For the text-containing cell, return its midpoint in [x, y] coordinate format. 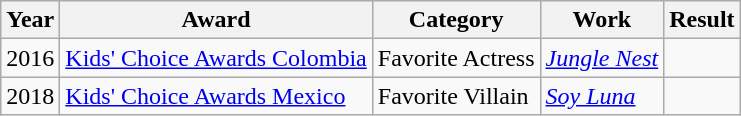
2016 [30, 58]
Favorite Actress [456, 58]
Kids' Choice Awards Mexico [216, 96]
Year [30, 20]
Jungle Nest [602, 58]
Result [702, 20]
2018 [30, 96]
Soy Luna [602, 96]
Work [602, 20]
Category [456, 20]
Kids' Choice Awards Colombia [216, 58]
Favorite Villain [456, 96]
Award [216, 20]
